Find where the given text appears and provide that cell's center as (x, y) coordinate. 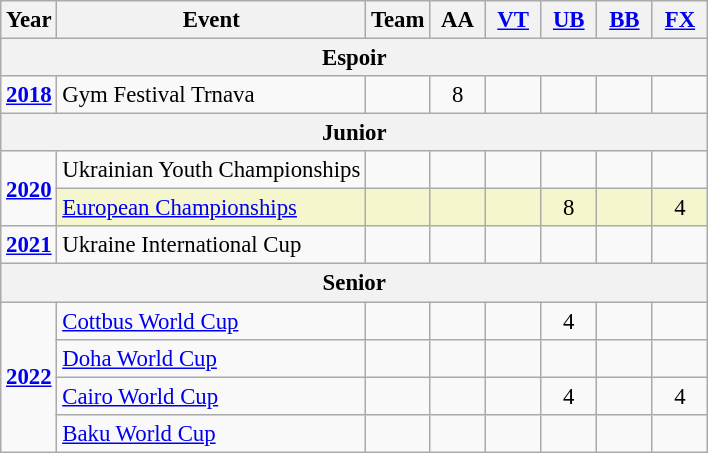
Gym Festival Trnava (212, 95)
Junior (354, 133)
Year (29, 20)
Team (398, 20)
2021 (29, 245)
FX (680, 20)
Event (212, 20)
VT (513, 20)
Ukraine International Cup (212, 245)
European Championships (212, 208)
AA (458, 20)
Cairo World Cup (212, 396)
UB (569, 20)
Ukrainian Youth Championships (212, 170)
Espoir (354, 58)
Cottbus World Cup (212, 321)
2020 (29, 188)
BB (625, 20)
Senior (354, 283)
Baku World Cup (212, 433)
Doha World Cup (212, 358)
2018 (29, 95)
2022 (29, 377)
